For the text-containing cell, return its midpoint in (X, Y) coordinate format. 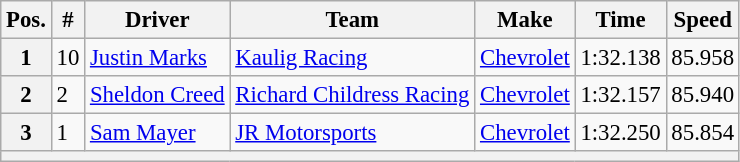
Kaulig Racing (352, 58)
85.940 (702, 95)
Driver (158, 20)
1:32.138 (620, 58)
Make (525, 20)
Richard Childress Racing (352, 95)
Team (352, 20)
10 (68, 58)
1:32.250 (620, 133)
Time (620, 20)
# (68, 20)
3 (26, 133)
Pos. (26, 20)
Justin Marks (158, 58)
Speed (702, 20)
JR Motorsports (352, 133)
1:32.157 (620, 95)
85.958 (702, 58)
Sheldon Creed (158, 95)
85.854 (702, 133)
Sam Mayer (158, 133)
